Scan for the cell matching the given text and deliver its [X, Y] coordinate at center. 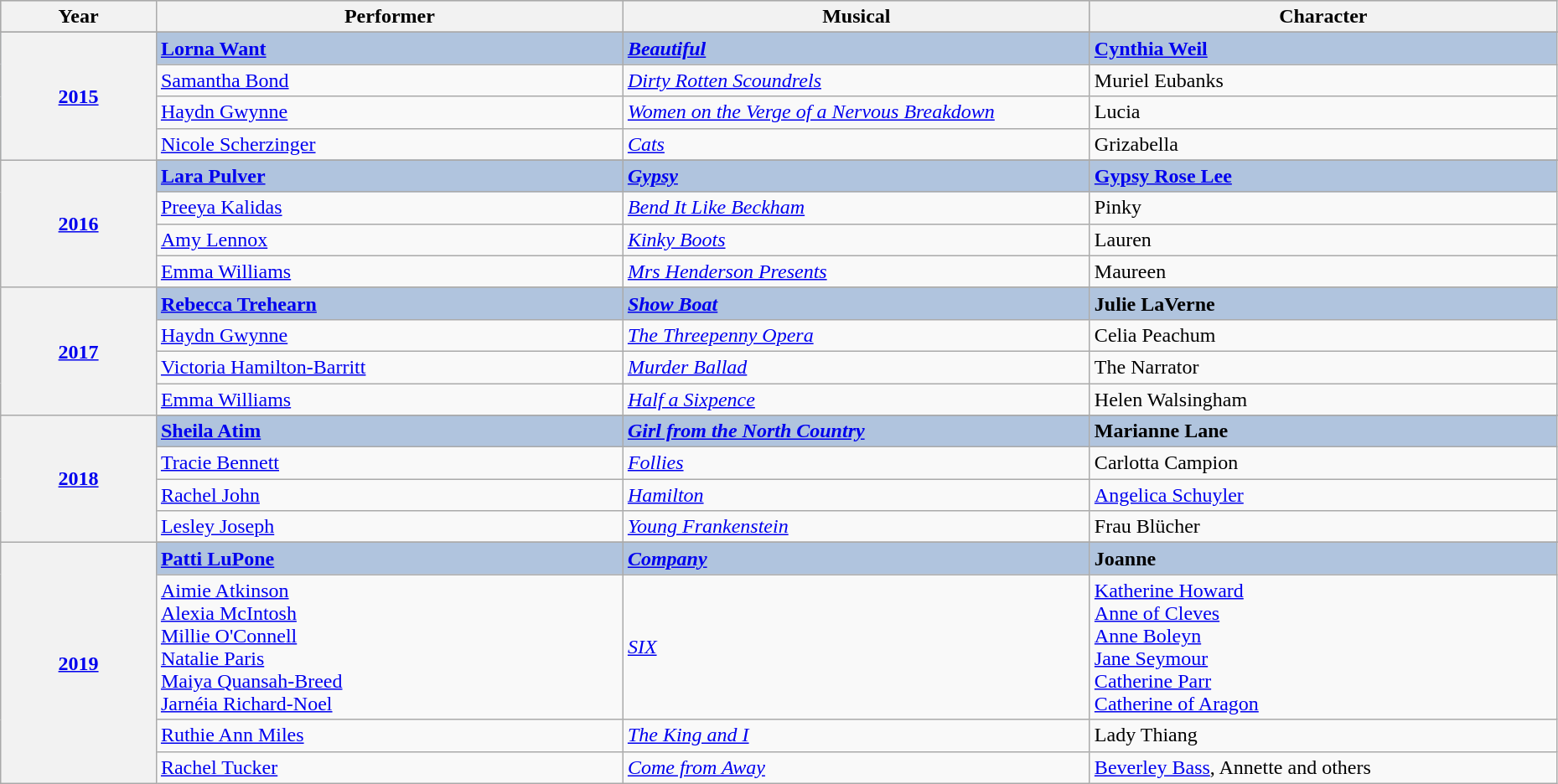
Amy Lennox [389, 240]
Julie LaVerne [1322, 303]
Half a Sixpence [857, 400]
Murder Ballad [857, 367]
Gypsy [857, 176]
Lady Thiang [1322, 735]
Beautiful [857, 49]
Joanne [1322, 559]
Lorna Want [389, 49]
The King and I [857, 735]
Maureen [1322, 271]
Kinky Boots [857, 240]
Lucia [1322, 112]
Rachel Tucker [389, 767]
Katherine HowardAnne of ClevesAnne BoleynJane SeymourCatherine ParrCatherine of Aragon [1322, 647]
Samantha Bond [389, 80]
Hamilton [857, 495]
Nicole Scherzinger [389, 144]
Lara Pulver [389, 176]
Lesley Joseph [389, 527]
The Narrator [1322, 367]
Character [1322, 17]
Muriel Eubanks [1322, 80]
Cynthia Weil [1322, 49]
Performer [389, 17]
Angelica Schuyler [1322, 495]
Marianne Lane [1322, 431]
2018 [79, 479]
Company [857, 559]
Sheila Atim [389, 431]
Year [79, 17]
SIX [857, 647]
Follies [857, 463]
Victoria Hamilton-Barritt [389, 367]
2017 [79, 351]
Lauren [1322, 240]
Rebecca Trehearn [389, 303]
Patti LuPone [389, 559]
Mrs Henderson Presents [857, 271]
Tracie Bennett [389, 463]
Carlotta Campion [1322, 463]
Pinky [1322, 208]
Show Boat [857, 303]
2019 [79, 663]
Dirty Rotten Scoundrels [857, 80]
Frau Blücher [1322, 527]
Girl from the North Country [857, 431]
2015 [79, 96]
Young Frankenstein [857, 527]
2016 [79, 224]
Aimie AtkinsonAlexia McIntoshMillie O'ConnellNatalie ParisMaiya Quansah-BreedJarnéia Richard-Noel [389, 647]
Rachel John [389, 495]
Come from Away [857, 767]
Helen Walsingham [1322, 400]
Preeya Kalidas [389, 208]
Bend It Like Beckham [857, 208]
Grizabella [1322, 144]
Beverley Bass, Annette and others [1322, 767]
Celia Peachum [1322, 335]
Ruthie Ann Miles [389, 735]
Cats [857, 144]
The Threepenny Opera [857, 335]
Women on the Verge of a Nervous Breakdown [857, 112]
Gypsy Rose Lee [1322, 176]
Musical [857, 17]
